Capture the cell that displays the provided text and extract its [X, Y] central coordinate. 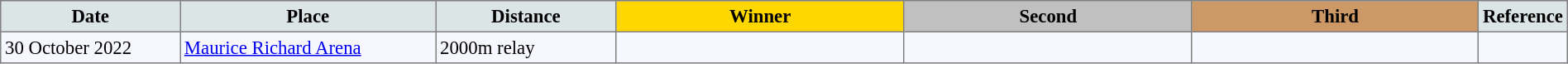
Reference [1523, 17]
Winner [760, 17]
2000m relay [526, 47]
Date [91, 17]
Second [1048, 17]
30 October 2022 [91, 47]
Distance [526, 17]
Place [308, 17]
Maurice Richard Arena [308, 47]
Third [1335, 17]
